Pinpoint the cell where the given text exists, returning its (x, y) midpoint coordinate. 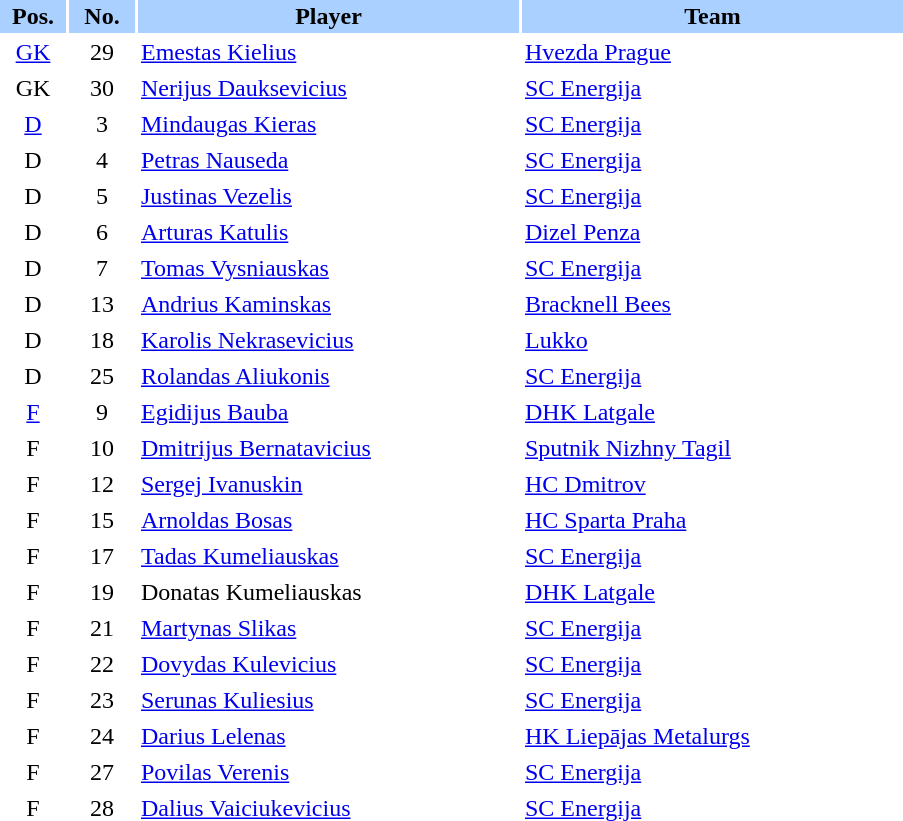
Serunas Kuliesius (328, 700)
Egidijus Bauba (328, 412)
Sputnik Nizhny Tagil (712, 448)
Donatas Kumeliauskas (328, 592)
Darius Lelenas (328, 736)
Petras Nauseda (328, 160)
Dmitrijus Bernatavicius (328, 448)
17 (102, 556)
Bracknell Bees (712, 304)
HC Dmitrov (712, 484)
12 (102, 484)
Povilas Verenis (328, 772)
Team (712, 16)
10 (102, 448)
15 (102, 520)
Sergej Ivanuskin (328, 484)
30 (102, 88)
23 (102, 700)
Justinas Vezelis (328, 196)
Martynas Slikas (328, 628)
5 (102, 196)
Dizel Penza (712, 232)
18 (102, 340)
No. (102, 16)
29 (102, 52)
9 (102, 412)
6 (102, 232)
Tadas Kumeliauskas (328, 556)
Arturas Katulis (328, 232)
HC Sparta Praha (712, 520)
Hvezda Prague (712, 52)
27 (102, 772)
Andrius Kaminskas (328, 304)
Tomas Vysniauskas (328, 268)
21 (102, 628)
Pos. (33, 16)
Arnoldas Bosas (328, 520)
Lukko (712, 340)
Mindaugas Kieras (328, 124)
Nerijus Dauksevicius (328, 88)
Dovydas Kulevicius (328, 664)
Karolis Nekrasevicius (328, 340)
19 (102, 592)
3 (102, 124)
7 (102, 268)
13 (102, 304)
Player (328, 16)
HK Liepājas Metalurgs (712, 736)
Emestas Kielius (328, 52)
25 (102, 376)
Rolandas Aliukonis (328, 376)
24 (102, 736)
4 (102, 160)
22 (102, 664)
